Determine the (x, y) coordinate at the center of the cell enclosing the given text.  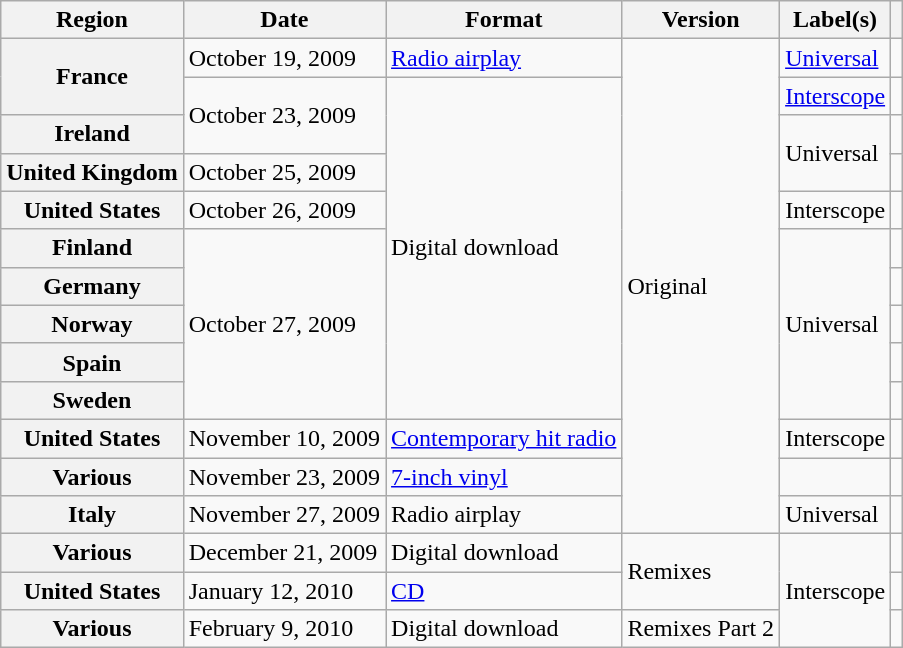
Format (504, 20)
Norway (92, 324)
Ireland (92, 134)
October 26, 2009 (284, 210)
United Kingdom (92, 172)
Finland (92, 248)
France (92, 77)
January 12, 2010 (284, 591)
Date (284, 20)
Region (92, 20)
Version (701, 20)
Sweden (92, 400)
CD (504, 591)
October 23, 2009 (284, 115)
November 23, 2009 (284, 477)
October 25, 2009 (284, 172)
Remixes Part 2 (701, 629)
December 21, 2009 (284, 553)
7-inch vinyl (504, 477)
Italy (92, 515)
Spain (92, 362)
Germany (92, 286)
Label(s) (836, 20)
November 10, 2009 (284, 438)
Remixes (701, 572)
February 9, 2010 (284, 629)
October 27, 2009 (284, 324)
November 27, 2009 (284, 515)
Original (701, 286)
October 19, 2009 (284, 58)
Contemporary hit radio (504, 438)
